Output the (x, y) coordinate of the center of the cell containing the given text.  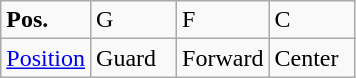
G (134, 20)
C (312, 20)
Center (312, 58)
Forward (223, 58)
F (223, 20)
Guard (134, 58)
Pos. (46, 20)
Position (46, 58)
